Output the (x, y) coordinate of the center of the cell containing the given text.  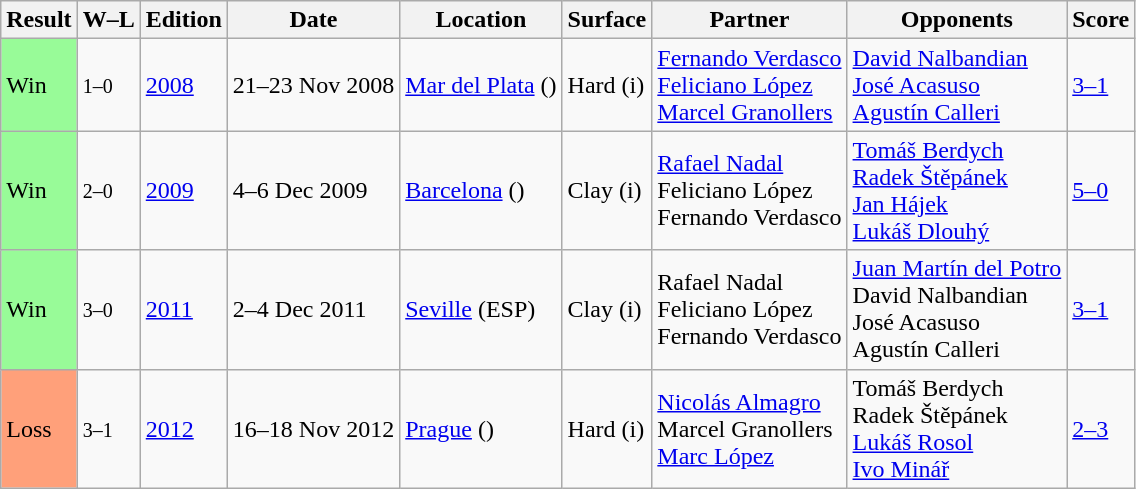
Mar del Plata () (481, 85)
W–L (108, 20)
Barcelona () (481, 190)
21–23 Nov 2008 (313, 85)
Location (481, 20)
4–6 Dec 2009 (313, 190)
3–0 (108, 310)
Partner (750, 20)
Score (1101, 20)
2–3 (1101, 428)
Surface (607, 20)
Prague () (481, 428)
5–0 (1101, 190)
Date (313, 20)
David Nalbandian José Acasuso Agustín Calleri (957, 85)
Result (39, 20)
2011 (184, 310)
2012 (184, 428)
16–18 Nov 2012 (313, 428)
2009 (184, 190)
Opponents (957, 20)
Seville (ESP) (481, 310)
2–4 Dec 2011 (313, 310)
Tomáš Berdych Radek Štěpánek Lukáš Rosol Ivo Minář (957, 428)
2–0 (108, 190)
Nicolás Almagro Marcel Granollers Marc López (750, 428)
Edition (184, 20)
1–0 (108, 85)
Fernando Verdasco Feliciano López Marcel Granollers (750, 85)
Juan Martín del Potro David Nalbandian José Acasuso Agustín Calleri (957, 310)
Tomáš Berdych Radek Štěpánek Jan Hájek Lukáš Dlouhý (957, 190)
Loss (39, 428)
2008 (184, 85)
